Output the (x, y) coordinate of the center of the cell containing the given text.  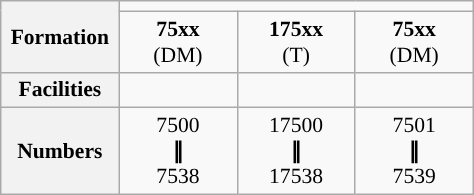
7500∥7538 (178, 152)
7501∥7539 (414, 152)
175xx(T) (296, 42)
Numbers (60, 152)
Formation (60, 36)
17500∥17538 (296, 152)
Facilities (60, 90)
